Search for the cell housing the specified text and yield its (X, Y) center coordinate. 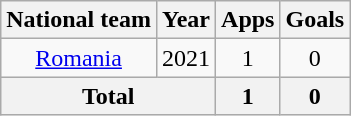
Romania (79, 58)
Total (108, 96)
2021 (186, 58)
Goals (315, 20)
Apps (248, 20)
National team (79, 20)
Year (186, 20)
